Output the (X, Y) coordinate of the center of the cell containing the given text.  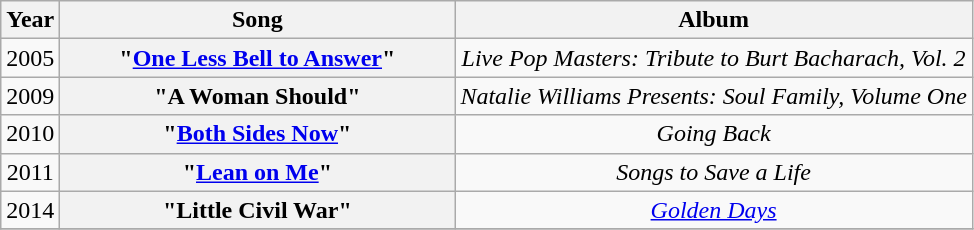
Album (714, 20)
Song (258, 20)
Year (30, 20)
2011 (30, 172)
"Little Civil War" (258, 210)
2010 (30, 134)
Live Pop Masters: Tribute to Burt Bacharach, Vol. 2 (714, 58)
2005 (30, 58)
"Lean on Me" (258, 172)
Going Back (714, 134)
"A Woman Should" (258, 96)
Natalie Williams Presents: Soul Family, Volume One (714, 96)
Golden Days (714, 210)
2009 (30, 96)
"Both Sides Now" (258, 134)
"One Less Bell to Answer" (258, 58)
Songs to Save a Life (714, 172)
2014 (30, 210)
